Return [X, Y] of the center of cell containing provided text 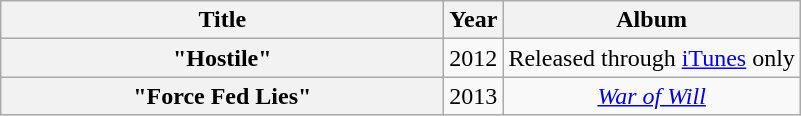
2013 [474, 96]
Title [222, 20]
War of Will [652, 96]
Album [652, 20]
"Hostile" [222, 58]
Released through iTunes only [652, 58]
2012 [474, 58]
"Force Fed Lies" [222, 96]
Year [474, 20]
